Find where the given text appears and provide that cell's center as [x, y] coordinate. 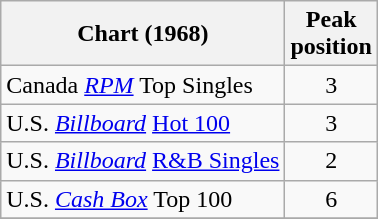
Canada RPM Top Singles [143, 85]
6 [331, 199]
2 [331, 161]
U.S. Billboard Hot 100 [143, 123]
U.S. Cash Box Top 100 [143, 199]
U.S. Billboard R&B Singles [143, 161]
Peakposition [331, 34]
Chart (1968) [143, 34]
